Detect which cell encompasses the target text, then output its [x, y] center coordinate. 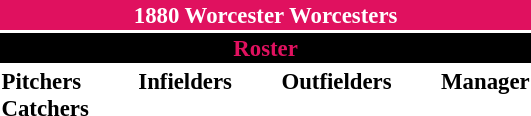
1880 Worcester Worcesters [266, 15]
Roster [266, 48]
